Return (x, y) of the center of cell containing provided text 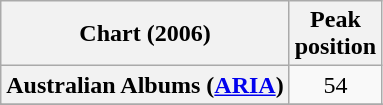
Australian Albums (ARIA) (145, 85)
Peakposition (335, 34)
Chart (2006) (145, 34)
54 (335, 85)
